Capture the cell that displays the provided text and extract its (x, y) central coordinate. 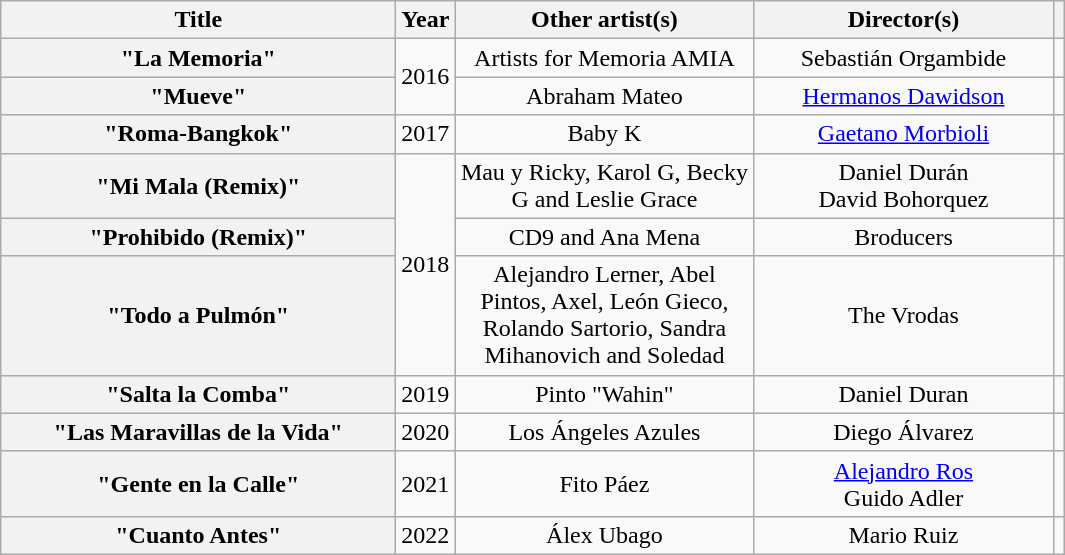
Other artist(s) (604, 20)
2018 (426, 264)
Hermanos Dawidson (904, 96)
"Salta la Comba" (198, 394)
2016 (426, 77)
Álex Ubago (604, 535)
Mario Ruiz (904, 535)
Alejandro RosGuido Adler (904, 484)
"Prohibido (Remix)" (198, 237)
"Las Maravillas de la Vida" (198, 432)
Sebastián Orgambide (904, 58)
Broducers (904, 237)
2020 (426, 432)
Daniel Duran (904, 394)
Los Ángeles Azules (604, 432)
Year (426, 20)
Title (198, 20)
2022 (426, 535)
Gaetano Morbioli (904, 134)
Daniel DuránDavid Bohorquez (904, 186)
Abraham Mateo (604, 96)
The Vrodas (904, 316)
Mau y Ricky, Karol G, Becky G and Leslie Grace (604, 186)
Baby K (604, 134)
"La Memoria" (198, 58)
"Roma-Bangkok" (198, 134)
Diego Álvarez (904, 432)
"Gente en la Calle" (198, 484)
Fito Páez (604, 484)
"Mi Mala (Remix)" (198, 186)
Artists for Memoria AMIA (604, 58)
Director(s) (904, 20)
2021 (426, 484)
CD9 and Ana Mena (604, 237)
2017 (426, 134)
"Mueve" (198, 96)
"Cuanto Antes" (198, 535)
Alejandro Lerner, Abel Pintos, Axel, León Gieco, Rolando Sartorio, Sandra Mihanovich and Soledad (604, 316)
2019 (426, 394)
"Todo a Pulmón" (198, 316)
Pinto "Wahin" (604, 394)
